Locate the cell with the specified text and output its (X, Y) center coordinate. 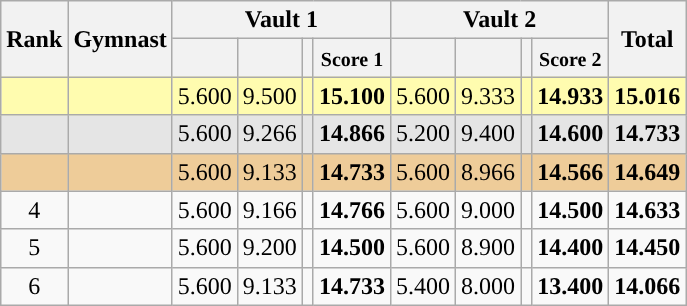
Score 1 (352, 58)
9.400 (488, 134)
14.866 (352, 134)
8.966 (488, 172)
Vault 2 (500, 20)
Vault 1 (281, 20)
9.166 (270, 210)
9.266 (270, 134)
8.900 (488, 248)
14.600 (570, 134)
9.000 (488, 210)
9.500 (270, 96)
14.649 (648, 172)
9.333 (488, 96)
8.000 (488, 286)
6 (34, 286)
14.933 (570, 96)
9.200 (270, 248)
5 (34, 248)
14.066 (648, 286)
15.016 (648, 96)
13.400 (570, 286)
Gymnast (120, 39)
5.400 (424, 286)
Total (648, 39)
14.566 (570, 172)
14.633 (648, 210)
4 (34, 210)
Rank (34, 39)
Score 2 (570, 58)
15.100 (352, 96)
14.450 (648, 248)
14.766 (352, 210)
5.200 (424, 134)
14.400 (570, 248)
